Search for the cell housing the specified text and yield its (x, y) center coordinate. 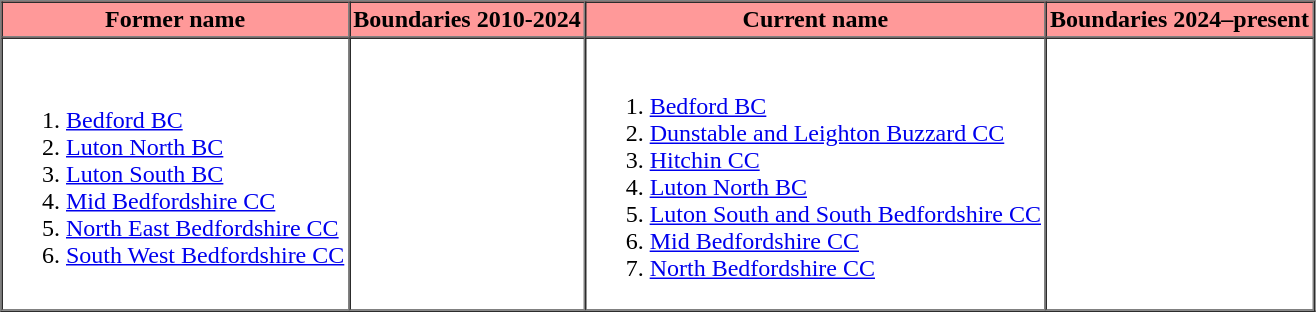
Former name (176, 20)
Current name (815, 20)
Boundaries 2010-2024 (467, 20)
Bedford BCLuton North BCLuton South BCMid Bedfordshire CCNorth East Bedfordshire CCSouth West Bedfordshire CC (176, 174)
Bedford BCDunstable and Leighton Buzzard CCHitchin CCLuton North BCLuton South and South Bedfordshire CCMid Bedfordshire CCNorth Bedfordshire CC (815, 174)
Boundaries 2024–present (1180, 20)
